Locate the cell with the specified text and output its (x, y) center coordinate. 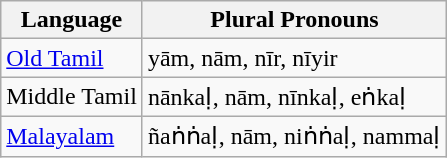
nānkaḷ, nām, nīnkaḷ, eṅkaḷ (294, 97)
Malayalam (72, 136)
Old Tamil (72, 58)
yām, nām, nīr, nīyir (294, 58)
ñaṅṅaḷ, nām, niṅṅaḷ, nammaḷ (294, 136)
Plural Pronouns (294, 20)
Middle Tamil (72, 97)
Language (72, 20)
